Detect which cell encompasses the target text, then output its [X, Y] center coordinate. 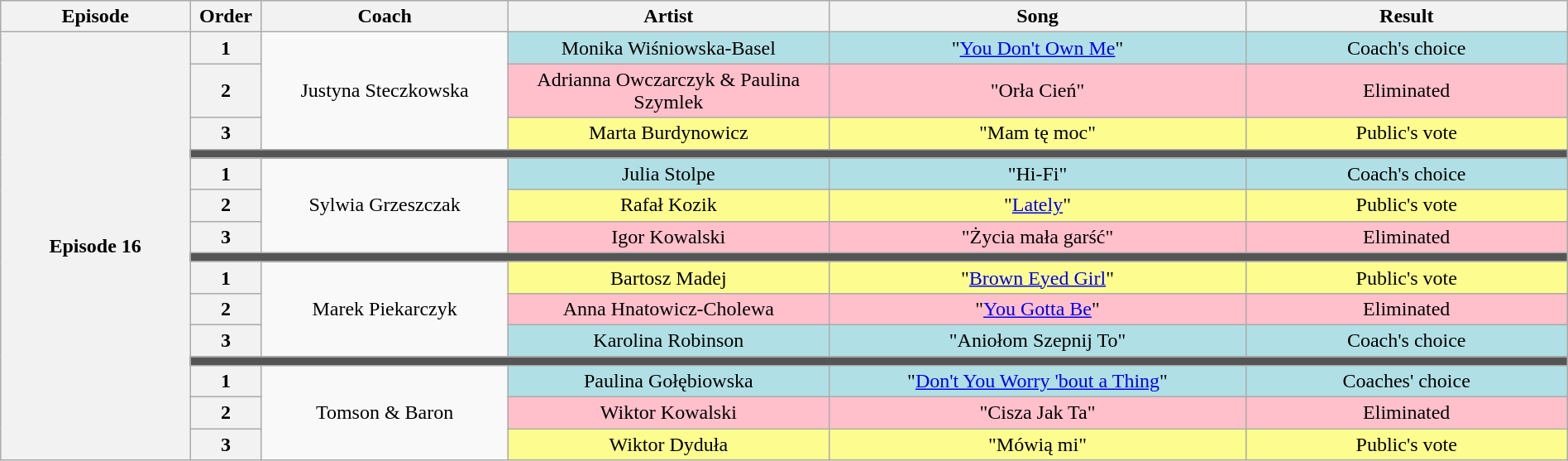
"Don't You Worry 'bout a Thing" [1037, 382]
"Hi-Fi" [1037, 174]
Marta Burdynowicz [668, 133]
Rafał Kozik [668, 205]
Justyna Steczkowska [384, 91]
Result [1406, 17]
"Brown Eyed Girl" [1037, 277]
Igor Kowalski [668, 237]
Artist [668, 17]
Song [1037, 17]
Tomson & Baron [384, 413]
Marek Piekarczyk [384, 309]
Sylwia Grzeszczak [384, 205]
"You Don't Own Me" [1037, 48]
Episode [96, 17]
Adrianna Owczarczyk & Paulina Szymlek [668, 91]
Monika Wiśniowska-Basel [668, 48]
Wiktor Kowalski [668, 413]
Episode 16 [96, 247]
Bartosz Madej [668, 277]
"Lately" [1037, 205]
"Mam tę moc" [1037, 133]
"Aniołom Szepnij To" [1037, 340]
Coach [384, 17]
Karolina Robinson [668, 340]
Anna Hnatowicz-Cholewa [668, 309]
Julia Stolpe [668, 174]
Paulina Gołębiowska [668, 382]
"Cisza Jak Ta" [1037, 413]
"Orła Cień" [1037, 91]
Coaches' choice [1406, 382]
"Mówią mi" [1037, 444]
Wiktor Dyduła [668, 444]
"Życia mała garść" [1037, 237]
Order [227, 17]
"You Gotta Be" [1037, 309]
